For the text-containing cell, return its midpoint in [X, Y] coordinate format. 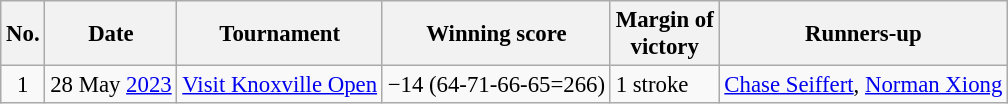
1 stroke [664, 85]
Tournament [280, 34]
1 [23, 85]
Chase Seiffert, Norman Xiong [864, 85]
Date [111, 34]
28 May 2023 [111, 85]
Visit Knoxville Open [280, 85]
−14 (64-71-66-65=266) [496, 85]
No. [23, 34]
Runners-up [864, 34]
Margin ofvictory [664, 34]
Winning score [496, 34]
